Scan for the cell matching the given text and deliver its [x, y] coordinate at center. 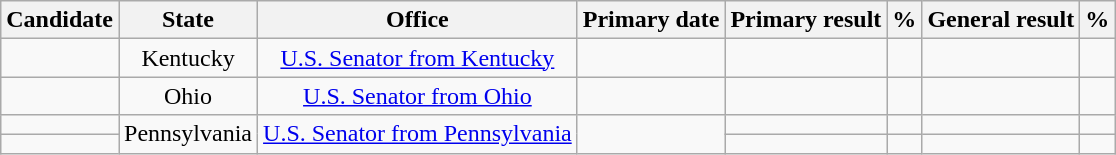
Kentucky [188, 58]
Pennsylvania [188, 134]
General result [1001, 20]
Primary result [806, 20]
U.S. Senator from Kentucky [418, 58]
State [188, 20]
Ohio [188, 96]
U.S. Senator from Pennsylvania [418, 134]
U.S. Senator from Ohio [418, 96]
Candidate [60, 20]
Primary date [651, 20]
Office [418, 20]
